Search for the cell housing the specified text and yield its (x, y) center coordinate. 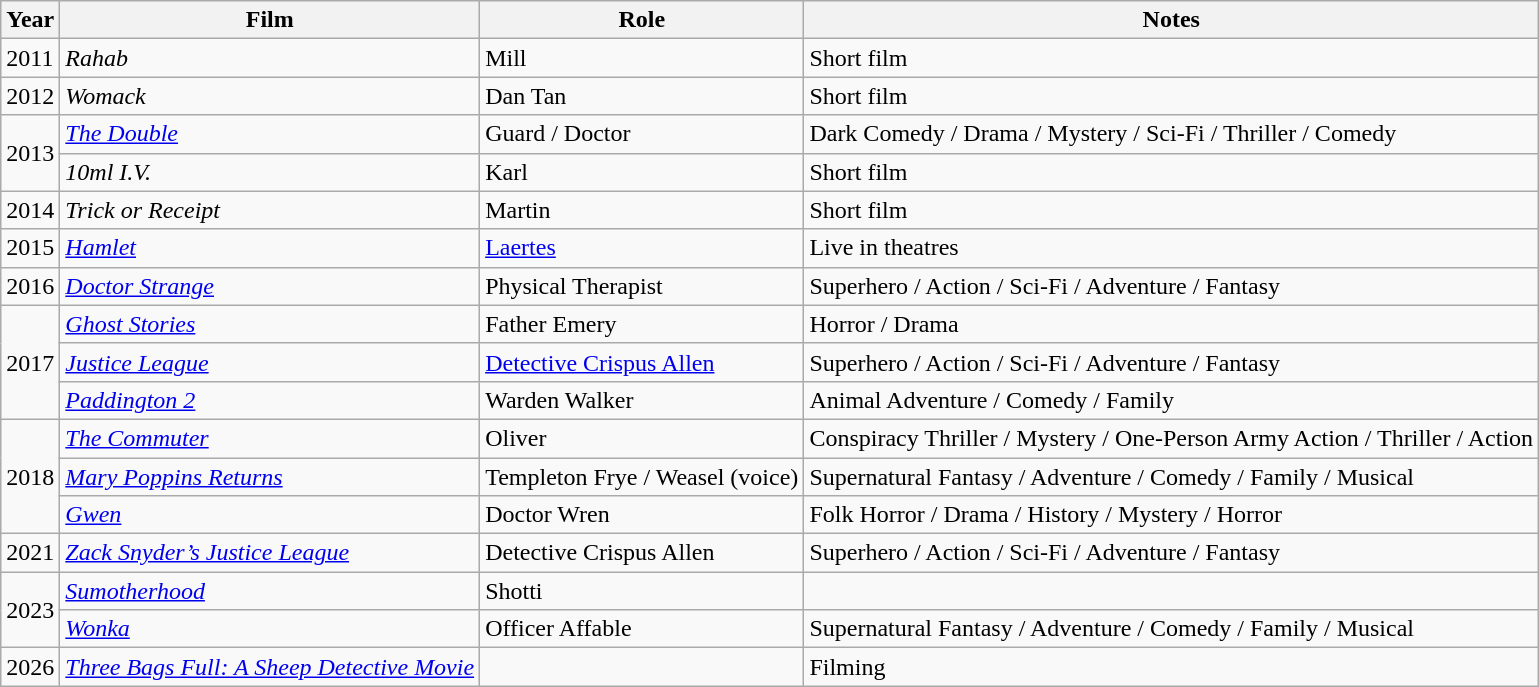
Justice League (270, 362)
Karl (642, 172)
Ghost Stories (270, 324)
Wonka (270, 629)
Templeton Frye / Weasel (voice) (642, 477)
Shotti (642, 591)
Dan Tan (642, 96)
Conspiracy Thriller / Mystery / One-Person Army Action / Thriller / Action (1172, 438)
2018 (30, 476)
Sumotherhood (270, 591)
Folk Horror / Drama / History / Mystery / Horror (1172, 515)
Year (30, 20)
Warden Walker (642, 400)
Trick or Receipt (270, 210)
2012 (30, 96)
2026 (30, 667)
Doctor Wren (642, 515)
2014 (30, 210)
Hamlet (270, 248)
Dark Comedy / Drama / Mystery / Sci-Fi / Thriller / Comedy (1172, 134)
Animal Adventure / Comedy / Family (1172, 400)
2017 (30, 362)
Laertes (642, 248)
Notes (1172, 20)
Filming (1172, 667)
Guard / Doctor (642, 134)
Mill (642, 58)
Oliver (642, 438)
Rahab (270, 58)
2015 (30, 248)
2021 (30, 553)
Doctor Strange (270, 286)
Father Emery (642, 324)
Role (642, 20)
Three Bags Full: A Sheep Detective Movie (270, 667)
Womack (270, 96)
Physical Therapist (642, 286)
The Double (270, 134)
Horror / Drama (1172, 324)
2023 (30, 610)
Mary Poppins Returns (270, 477)
10ml I.V. (270, 172)
Gwen (270, 515)
Zack Snyder’s Justice League (270, 553)
2011 (30, 58)
Film (270, 20)
Martin (642, 210)
2016 (30, 286)
The Commuter (270, 438)
2013 (30, 153)
Paddington 2 (270, 400)
Officer Affable (642, 629)
Live in theatres (1172, 248)
